Return the (X, Y) coordinate for the center point of the cell that contains the specified text.  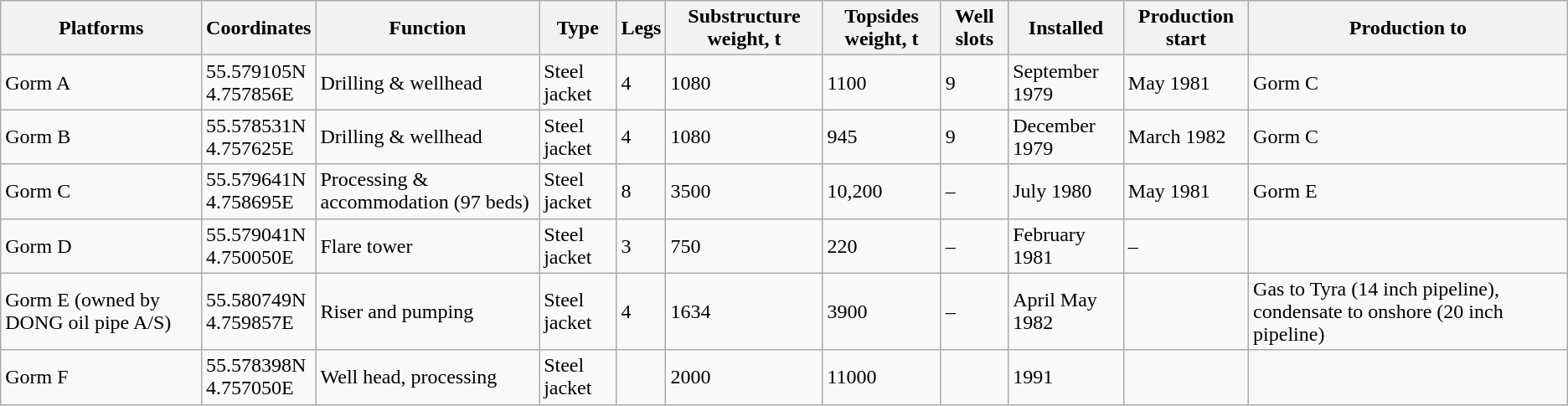
1991 (1066, 377)
55.578398N4.757050E (259, 377)
220 (881, 246)
10,200 (881, 191)
Legs (642, 28)
Riser and pumping (427, 311)
September 1979 (1066, 82)
3 (642, 246)
2000 (744, 377)
July 1980 (1066, 191)
55.578531N4.757625E (259, 137)
December 1979 (1066, 137)
Well head, processing (427, 377)
Gorm E (1409, 191)
945 (881, 137)
Gorm F (101, 377)
3900 (881, 311)
1100 (881, 82)
3500 (744, 191)
April May 1982 (1066, 311)
1634 (744, 311)
Gorm B (101, 137)
Type (578, 28)
Gorm E (owned by DONG oil pipe A/S) (101, 311)
55.580749N4.759857E (259, 311)
Production start (1186, 28)
Processing & accommodation (97 beds) (427, 191)
Function (427, 28)
Coordinates (259, 28)
Platforms (101, 28)
55.579041N4.750050E (259, 246)
Gas to Tyra (14 inch pipeline), condensate to onshore (20 inch pipeline) (1409, 311)
Topsides weight, t (881, 28)
Flare tower (427, 246)
Substructure weight, t (744, 28)
750 (744, 246)
Well slots (974, 28)
55.579641N4.758695E (259, 191)
8 (642, 191)
11000 (881, 377)
Gorm A (101, 82)
Installed (1066, 28)
March 1982 (1186, 137)
Production to (1409, 28)
February 1981 (1066, 246)
Gorm D (101, 246)
55.579105N4.757856E (259, 82)
